Detect which cell encompasses the target text, then output its (X, Y) center coordinate. 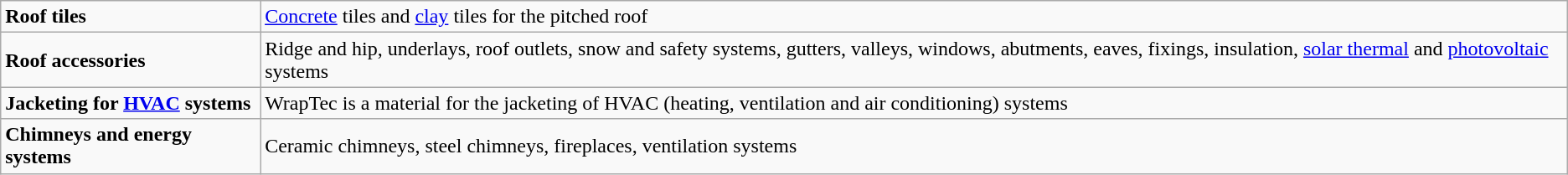
WrapTec is a material for the jacketing of HVAC (heating, ventilation and air conditioning) systems (915, 103)
Roof accessories (131, 60)
Roof tiles (131, 17)
Chimneys and energy systems (131, 146)
Jacketing for HVAC systems (131, 103)
Ceramic chimneys, steel chimneys, fireplaces, ventilation systems (915, 146)
Concrete tiles and clay tiles for the pitched roof (915, 17)
